For the text-containing cell, return its midpoint in [X, Y] coordinate format. 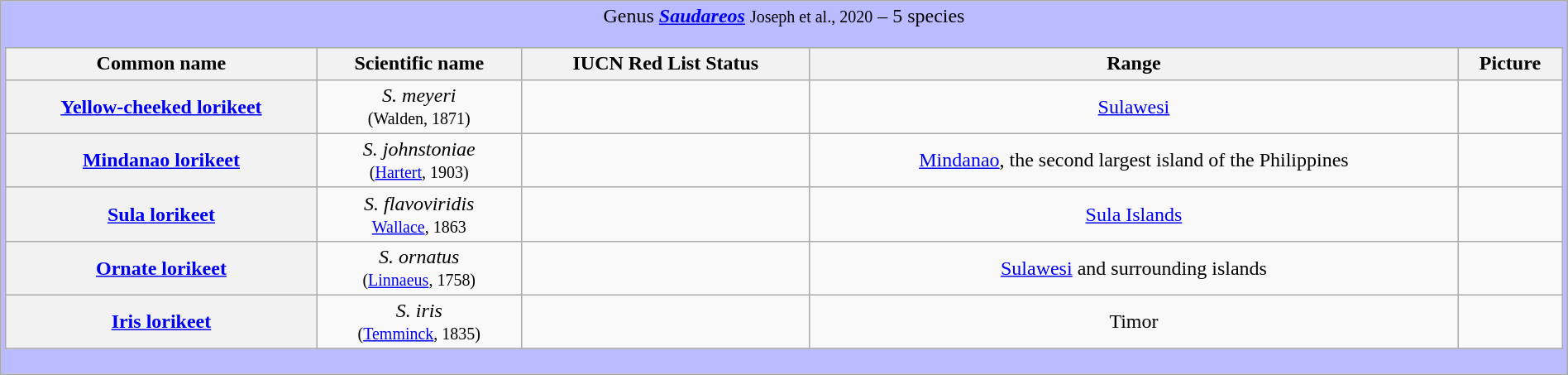
S. ornatus (Linnaeus, 1758) [419, 268]
Range [1134, 64]
Scientific name [419, 64]
Sulawesi and surrounding islands [1134, 268]
Yellow-cheeked lorikeet [161, 106]
Mindanao lorikeet [161, 161]
Ornate lorikeet [161, 268]
S. johnstoniae (Hartert, 1903) [419, 161]
Sula Islands [1134, 214]
S. flavoviridis Wallace, 1863 [419, 214]
IUCN Red List Status [666, 64]
Common name [161, 64]
Iris lorikeet [161, 321]
Mindanao, the second largest island of the Philippines [1134, 161]
S. meyeri (Walden, 1871) [419, 106]
Sula lorikeet [161, 214]
S. iris (Temminck, 1835) [419, 321]
Picture [1510, 64]
Sulawesi [1134, 106]
Timor [1134, 321]
